Detect which cell encompasses the target text, then output its (X, Y) center coordinate. 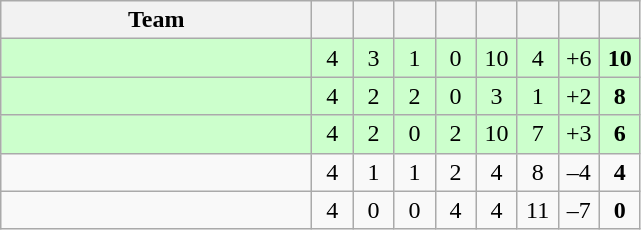
–4 (578, 172)
+3 (578, 134)
7 (538, 134)
–7 (578, 210)
+2 (578, 96)
Team (156, 20)
11 (538, 210)
+6 (578, 58)
6 (620, 134)
